Detect which cell encompasses the target text, then output its [x, y] center coordinate. 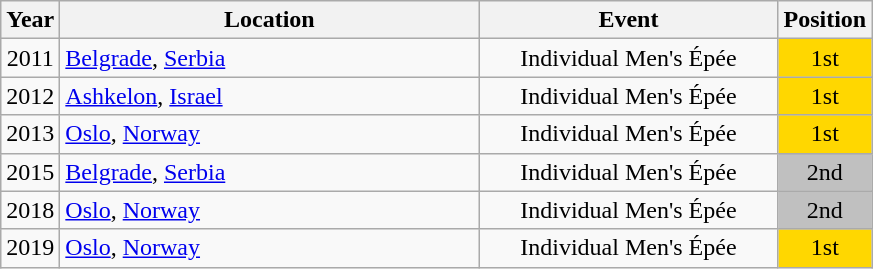
2019 [30, 248]
Location [270, 20]
2013 [30, 134]
Event [628, 20]
2012 [30, 96]
Ashkelon, Israel [270, 96]
Position [825, 20]
2011 [30, 58]
2018 [30, 210]
Year [30, 20]
2015 [30, 172]
